Return the (x, y) coordinate for the center point of the cell that contains the specified text.  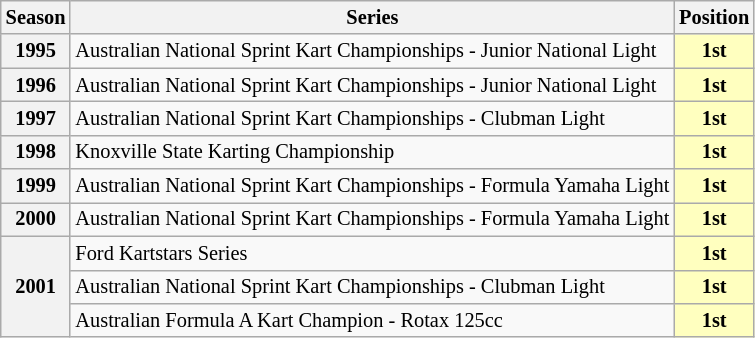
Season (36, 17)
1999 (36, 186)
Position (714, 17)
1995 (36, 51)
Ford Kartstars Series (372, 253)
Series (372, 17)
Australian Formula A Kart Champion - Rotax 125cc (372, 320)
Knoxville State Karting Championship (372, 152)
2001 (36, 286)
1997 (36, 118)
2000 (36, 219)
1996 (36, 85)
1998 (36, 152)
